Return (X, Y) of the center of cell containing provided text 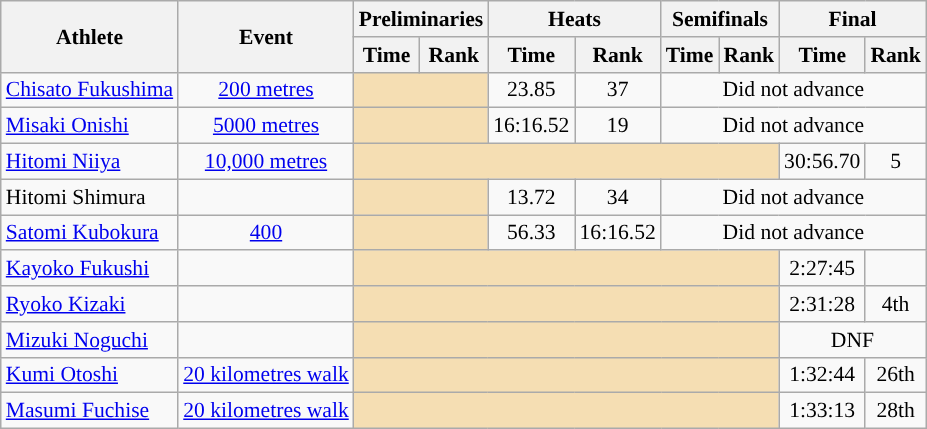
13.72 (531, 197)
Preliminaries (421, 19)
Mizuki Noguchi (90, 340)
Misaki Onishi (90, 126)
5 (896, 162)
26th (896, 375)
37 (617, 90)
Athlete (90, 36)
Hitomi Niiya (90, 162)
1:32:44 (822, 375)
Masumi Fuchise (90, 411)
28th (896, 411)
Hitomi Shimura (90, 197)
Kayoko Fukushi (90, 269)
400 (266, 233)
2:31:28 (822, 304)
Kumi Otoshi (90, 375)
Ryoko Kizaki (90, 304)
Satomi Kubokura (90, 233)
34 (617, 197)
Chisato Fukushima (90, 90)
Semifinals (720, 19)
56.33 (531, 233)
30:56.70 (822, 162)
Event (266, 36)
10,000 metres (266, 162)
Final (852, 19)
2:27:45 (822, 269)
200 metres (266, 90)
4th (896, 304)
5000 metres (266, 126)
19 (617, 126)
23.85 (531, 90)
DNF (852, 340)
Heats (574, 19)
1:33:13 (822, 411)
